Return (x, y) of the center of cell containing provided text 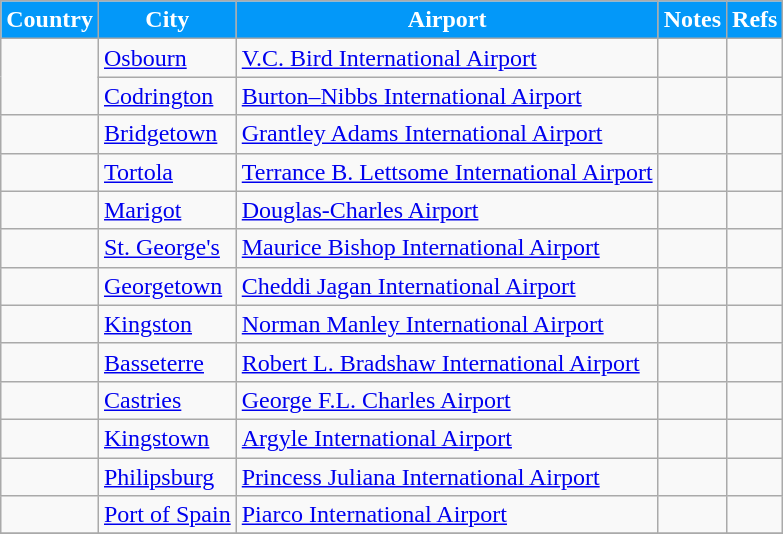
Marigot (167, 210)
Country (50, 20)
Basseterre (167, 362)
Burton–Nibbs International Airport (447, 96)
Airport (447, 20)
St. George's (167, 248)
Castries (167, 400)
Kingston (167, 324)
Princess Juliana International Airport (447, 477)
Robert L. Bradshaw International Airport (447, 362)
Tortola (167, 172)
Douglas-Charles Airport (447, 210)
Cheddi Jagan International Airport (447, 286)
Port of Spain (167, 515)
Osbourn (167, 58)
Grantley Adams International Airport (447, 134)
Norman Manley International Airport (447, 324)
Philipsburg (167, 477)
Piarco International Airport (447, 515)
Maurice Bishop International Airport (447, 248)
Kingstown (167, 438)
Georgetown (167, 286)
Refs (755, 20)
V.C. Bird International Airport (447, 58)
City (167, 20)
Notes (692, 20)
Argyle International Airport (447, 438)
Codrington (167, 96)
Bridgetown (167, 134)
Terrance B. Lettsome International Airport (447, 172)
George F.L. Charles Airport (447, 400)
